Output the [x, y] coordinate of the center of the cell containing the given text.  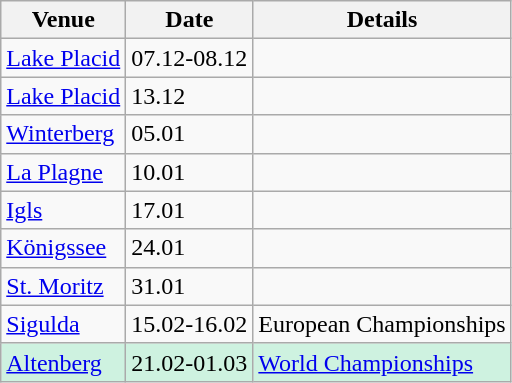
Sigulda [64, 324]
24.01 [190, 248]
10.01 [190, 172]
St. Moritz [64, 286]
13.12 [190, 96]
21.02-01.03 [190, 362]
Date [190, 20]
La Plagne [64, 172]
Altenberg [64, 362]
European Championships [382, 324]
05.01 [190, 134]
15.02-16.02 [190, 324]
Venue [64, 20]
Details [382, 20]
Igls [64, 210]
Winterberg [64, 134]
07.12-08.12 [190, 58]
World Championships [382, 362]
Königssee [64, 248]
31.01 [190, 286]
17.01 [190, 210]
